For the text-containing cell, return its midpoint in [X, Y] coordinate format. 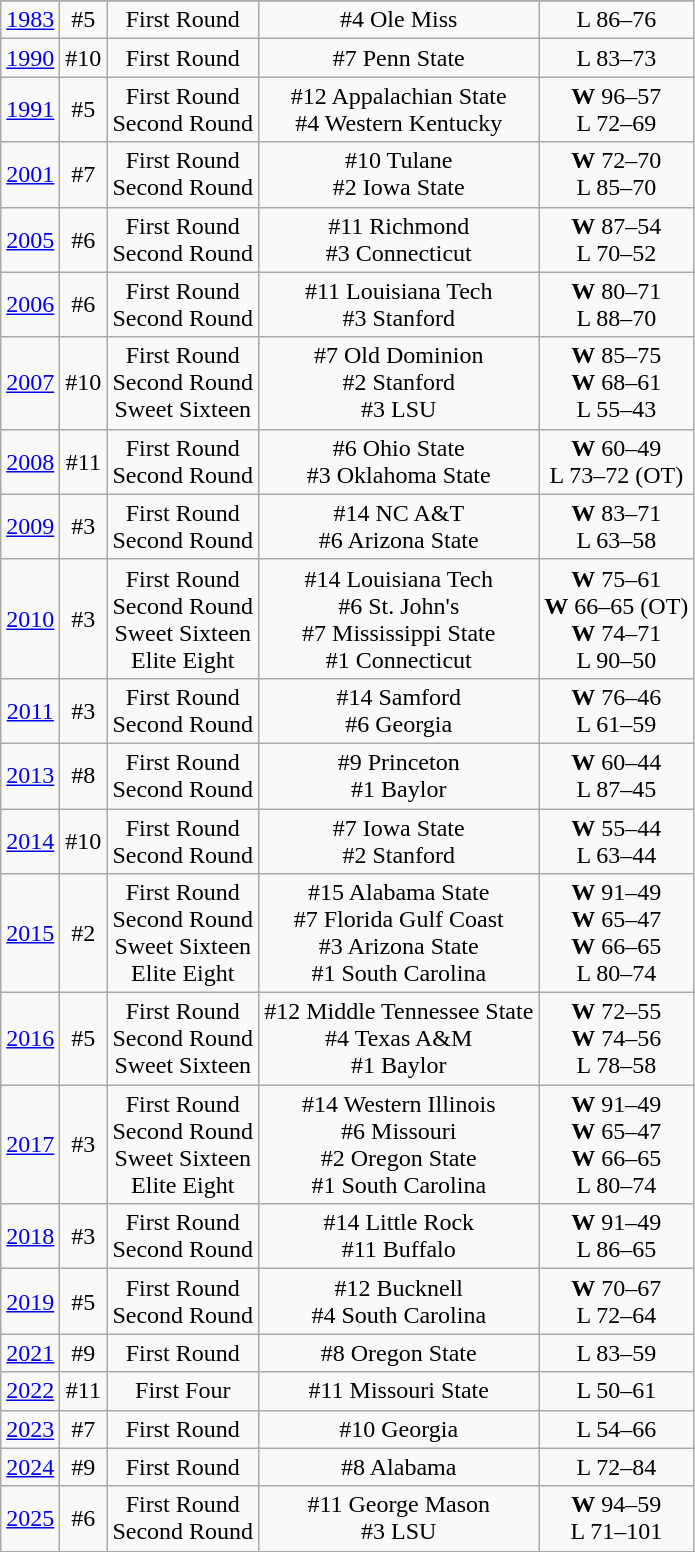
#14 NC A&T#6 Arizona State [399, 526]
2016 [30, 1039]
#14 Little Rock#11 Buffalo [399, 1236]
#8 Alabama [399, 1467]
W 96–57L 72–69 [616, 110]
W 60–49L 73–72 (OT) [616, 462]
W 72–55W 74–56L 78–58 [616, 1039]
2013 [30, 776]
2005 [30, 240]
#14 Western Illinois#6 Missouri#2 Oregon State#1 South Carolina [399, 1144]
2009 [30, 526]
#8 [84, 776]
#9 Princeton#1 Baylor [399, 776]
#2 [84, 934]
2023 [30, 1429]
2014 [30, 840]
#11 Richmond#3 Connecticut [399, 240]
#12 Appalachian State#4 Western Kentucky [399, 110]
L 50–61 [616, 1391]
#4 Ole Miss [399, 20]
#15 Alabama State#7 Florida Gulf Coast#3 Arizona State#1 South Carolina [399, 934]
2001 [30, 174]
L 72–84 [616, 1467]
1991 [30, 110]
#11 Missouri State [399, 1391]
#8 Oregon State [399, 1353]
W 87–54L 70–52 [616, 240]
2024 [30, 1467]
W 72–70L 85–70 [616, 174]
W 55–44L 63–44 [616, 840]
W 60–44L 87–45 [616, 776]
2025 [30, 1518]
1990 [30, 58]
#11 Louisiana Tech#3 Stanford [399, 304]
L 54–66 [616, 1429]
W 91–49L 86–65 [616, 1236]
#10 Tulane#2 Iowa State [399, 174]
2022 [30, 1391]
2010 [30, 618]
#14 Samford#6 Georgia [399, 710]
2021 [30, 1353]
2015 [30, 934]
1983 [30, 20]
W 70–67L 72–64 [616, 1302]
W 94–59L 71–101 [616, 1518]
First Four [183, 1391]
W 76–46L 61–59 [616, 710]
#12 Middle Tennessee State#4 Texas A&M#1 Baylor [399, 1039]
W 85–75W 68–61L 55–43 [616, 383]
W 75–61W 66–65 (OT)W 74–71L 90–50 [616, 618]
2011 [30, 710]
#7 Iowa State#2 Stanford [399, 840]
2018 [30, 1236]
#7 Old Dominion#2 Stanford#3 LSU [399, 383]
#12 Bucknell#4 South Carolina [399, 1302]
#6 Ohio State#3 Oklahoma State [399, 462]
#10 Georgia [399, 1429]
2017 [30, 1144]
2019 [30, 1302]
L 86–76 [616, 20]
L 83–73 [616, 58]
2006 [30, 304]
W 83–71L 63–58 [616, 526]
#14 Louisiana Tech#6 St. John's#7 Mississippi State#1 Connecticut [399, 618]
#11 George Mason#3 LSU [399, 1518]
2008 [30, 462]
#7 Penn State [399, 58]
W 80–71L 88–70 [616, 304]
2007 [30, 383]
L 83–59 [616, 1353]
